Detect which cell encompasses the target text, then output its [x, y] center coordinate. 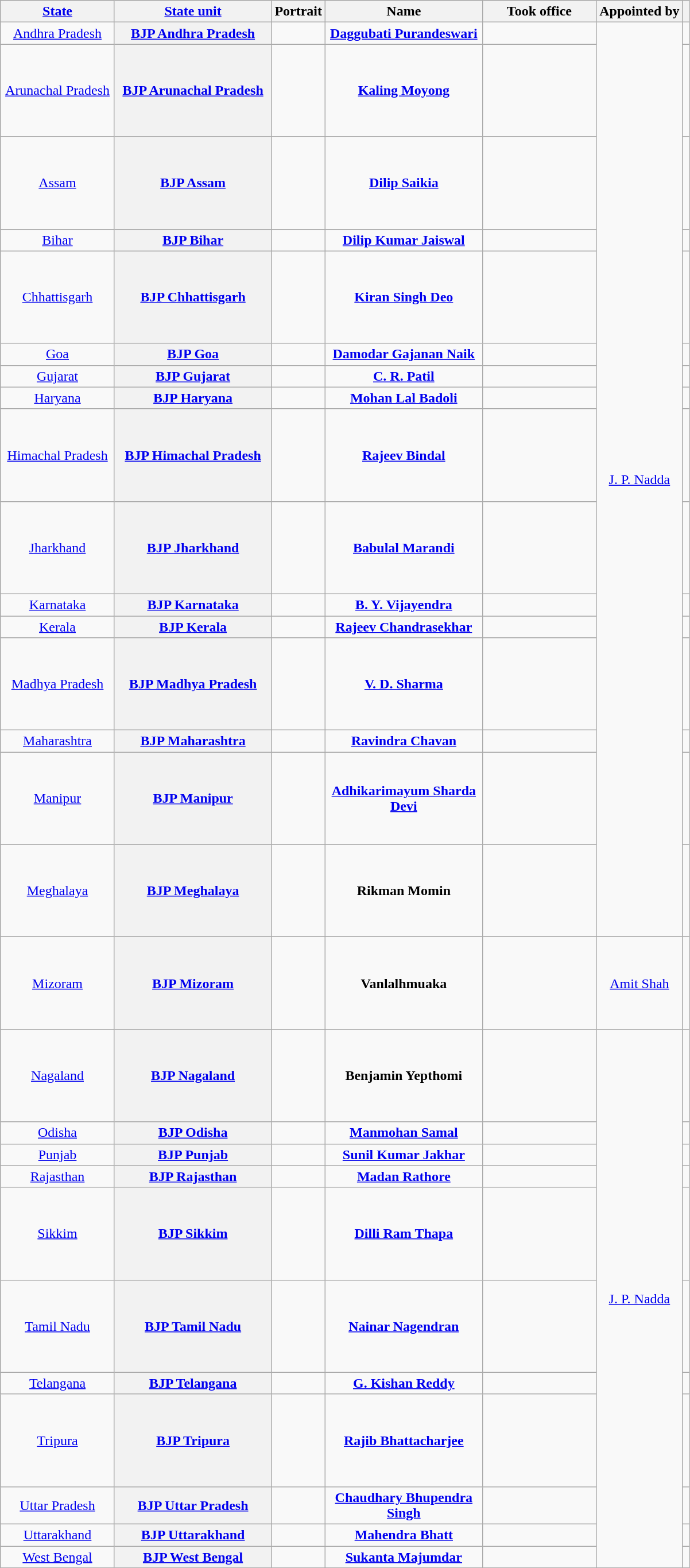
Punjab [57, 1155]
BJP Sikkim [193, 1233]
BJP Karnataka [193, 605]
Rajib Bhattacharjee [404, 1440]
BJP Rajasthan [193, 1176]
Madhya Pradesh [57, 684]
Jharkhand [57, 548]
BJP Jharkhand [193, 548]
BJP Odisha [193, 1133]
Odisha [57, 1133]
Dilip Kumar Jaiswal [404, 240]
BJP Madhya Pradesh [193, 684]
Madan Rathore [404, 1176]
State [57, 11]
Rajasthan [57, 1176]
Telangana [57, 1383]
Mohan Lal Badoli [404, 398]
Chhattisgarh [57, 297]
Bihar [57, 240]
Chaudhary Bhupendra Singh [404, 1505]
Appointed by [639, 11]
Vanlalhmuaka [404, 983]
Gujarat [57, 376]
Name [404, 11]
BJP Punjab [193, 1155]
BJP Kerala [193, 626]
West Bengal [57, 1557]
Mahendra Bhatt [404, 1535]
Tripura [57, 1440]
Dilip Saikia [404, 183]
BJP Uttar Pradesh [193, 1505]
Manipur [57, 798]
Kaling Moyong [404, 91]
BJP Haryana [193, 398]
Babulal Marandi [404, 548]
Adhikarimayum Sharda Devi [404, 798]
Haryana [57, 398]
Rikman Momin [404, 891]
BJP Telangana [193, 1383]
Rajeev Bindal [404, 455]
BJP Gujarat [193, 376]
Andhra Pradesh [57, 33]
B. Y. Vijayendra [404, 605]
V. D. Sharma [404, 684]
Karnataka [57, 605]
BJP Himachal Pradesh [193, 455]
Meghalaya [57, 891]
Nainar Nagendran [404, 1326]
BJP Andhra Pradesh [193, 33]
Assam [57, 183]
Rajeev Chandrasekhar [404, 626]
Damodar Gajanan Naik [404, 354]
BJP Uttarakhand [193, 1535]
BJP Chhattisgarh [193, 297]
C. R. Patil [404, 376]
Sukanta Majumdar [404, 1557]
Ravindra Chavan [404, 741]
Amit Shah [639, 983]
BJP Tamil Nadu [193, 1326]
Portrait [299, 11]
Dilli Ram Thapa [404, 1233]
BJP Goa [193, 354]
Mizoram [57, 983]
Goa [57, 354]
Took office [540, 11]
Kerala [57, 626]
BJP Bihar [193, 240]
Uttarakhand [57, 1535]
Daggubati Purandeswari [404, 33]
BJP Maharashtra [193, 741]
Uttar Pradesh [57, 1505]
Manmohan Samal [404, 1133]
BJP Meghalaya [193, 891]
BJP West Bengal [193, 1557]
Arunachal Pradesh [57, 91]
BJP Arunachal Pradesh [193, 91]
BJP Tripura [193, 1440]
Sikkim [57, 1233]
BJP Manipur [193, 798]
BJP Mizoram [193, 983]
Tamil Nadu [57, 1326]
BJP Nagaland [193, 1076]
Himachal Pradesh [57, 455]
BJP Assam [193, 183]
Kiran Singh Deo [404, 297]
Maharashtra [57, 741]
State unit [193, 11]
G. Kishan Reddy [404, 1383]
Nagaland [57, 1076]
Benjamin Yepthomi [404, 1076]
Sunil Kumar Jakhar [404, 1155]
